Return the [X, Y] coordinate for the center point of the cell that contains the specified text.  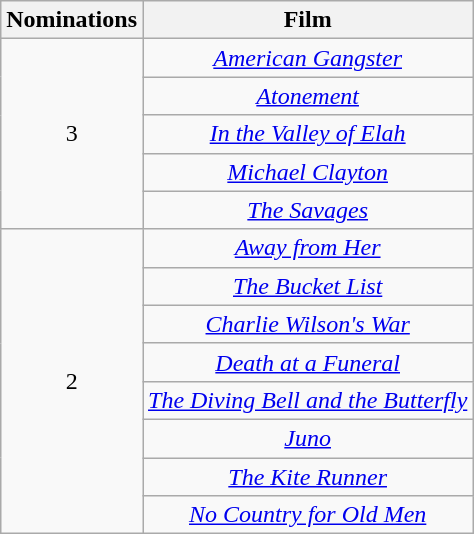
The Kite Runner [307, 477]
3 [72, 134]
Away from Her [307, 248]
The Diving Bell and the Butterfly [307, 400]
The Savages [307, 210]
Atonement [307, 96]
Death at a Funeral [307, 362]
Charlie Wilson's War [307, 324]
Michael Clayton [307, 172]
Nominations [72, 20]
The Bucket List [307, 286]
2 [72, 381]
Juno [307, 438]
American Gangster [307, 58]
No Country for Old Men [307, 515]
In the Valley of Elah [307, 134]
Film [307, 20]
